Locate the cell with the specified text and output its (x, y) center coordinate. 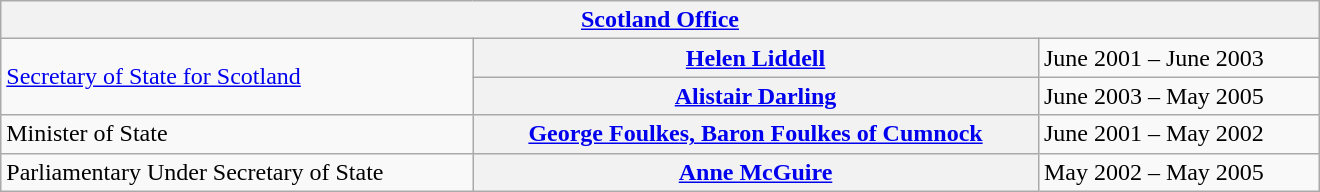
George Foulkes, Baron Foulkes of Cumnock (756, 134)
Parliamentary Under Secretary of State (237, 172)
Anne McGuire (756, 172)
Scotland Office (660, 20)
Helen Liddell (756, 58)
June 2001 – June 2003 (1178, 58)
Secretary of State for Scotland (237, 77)
Alistair Darling (756, 96)
May 2002 – May 2005 (1178, 172)
June 2001 – May 2002 (1178, 134)
June 2003 – May 2005 (1178, 96)
Minister of State (237, 134)
